Return (x, y) of the center of cell containing provided text 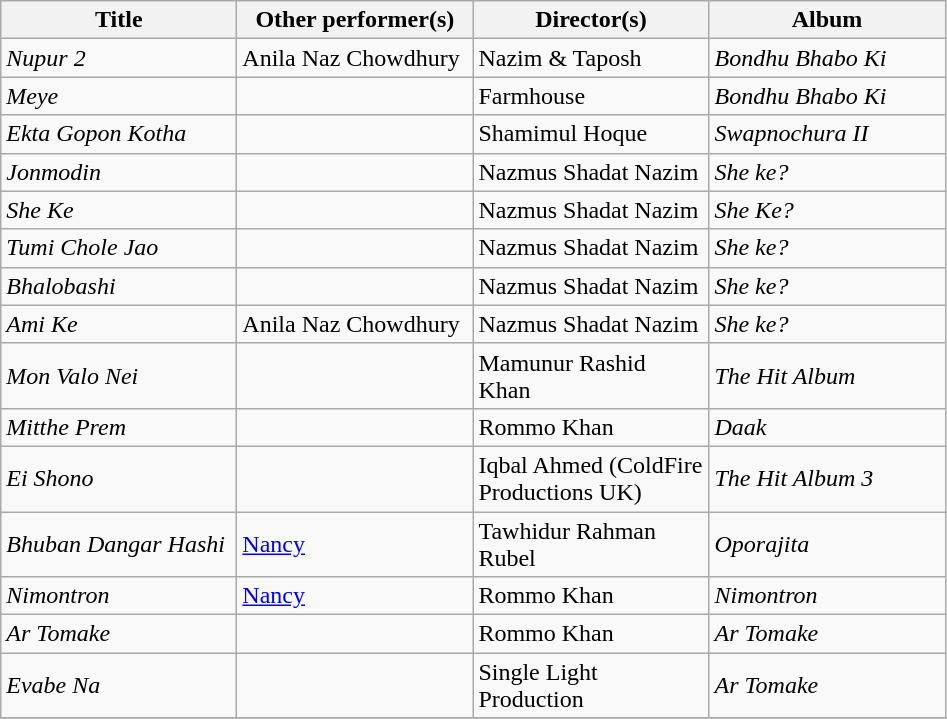
Swapnochura II (827, 134)
Farmhouse (591, 96)
Jonmodin (119, 172)
Oporajita (827, 544)
Shamimul Hoque (591, 134)
Mon Valo Nei (119, 376)
Single Light Production (591, 686)
Tawhidur Rahman Rubel (591, 544)
She Ke? (827, 210)
Iqbal Ahmed (ColdFire Productions UK) (591, 478)
Tumi Chole Jao (119, 248)
Ei Shono (119, 478)
Ami Ke (119, 324)
Title (119, 20)
The Hit Album 3 (827, 478)
Nazim & Taposh (591, 58)
Daak (827, 427)
Bhalobashi (119, 286)
Album (827, 20)
Meye (119, 96)
The Hit Album (827, 376)
Nupur 2 (119, 58)
Mitthe Prem (119, 427)
Evabe Na (119, 686)
Other performer(s) (355, 20)
Mamunur Rashid Khan (591, 376)
Ekta Gopon Kotha (119, 134)
She Ke (119, 210)
Bhuban Dangar Hashi (119, 544)
Director(s) (591, 20)
